Locate the cell with the specified text and output its [x, y] center coordinate. 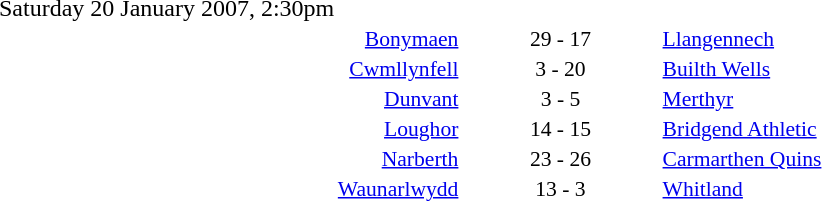
3 - 5 [560, 98]
29 - 17 [560, 38]
14 - 15 [560, 128]
3 - 20 [560, 68]
23 - 26 [560, 158]
